Identify which cell holds the provided text, then report its (X, Y) central coordinate. 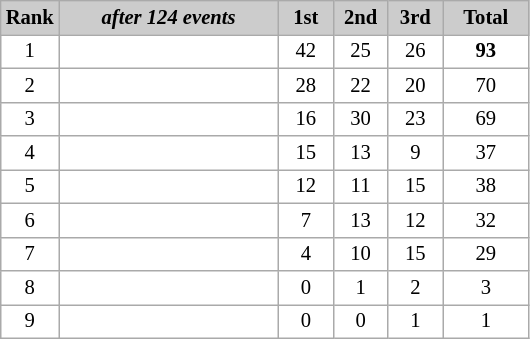
37 (486, 153)
2nd (360, 17)
6 (30, 220)
16 (306, 119)
29 (486, 254)
28 (306, 85)
30 (360, 119)
70 (486, 85)
32 (486, 220)
Total (486, 17)
after 124 events (169, 17)
93 (486, 51)
25 (360, 51)
5 (30, 186)
38 (486, 186)
42 (306, 51)
Rank (30, 17)
26 (416, 51)
23 (416, 119)
1st (306, 17)
8 (30, 287)
69 (486, 119)
20 (416, 85)
11 (360, 186)
3rd (416, 17)
10 (360, 254)
22 (360, 85)
